Locate the cell with the specified text and output its [X, Y] center coordinate. 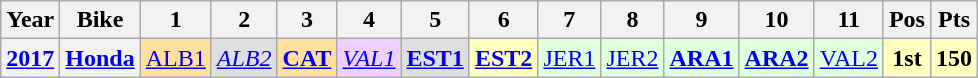
ARA1 [702, 58]
VAL1 [369, 58]
CAT [307, 58]
7 [570, 20]
JER2 [632, 58]
EST2 [503, 58]
JER1 [570, 58]
2017 [30, 58]
5 [435, 20]
EST1 [435, 58]
ALB2 [244, 58]
2 [244, 20]
Year [30, 20]
VAL2 [848, 58]
3 [307, 20]
1 [176, 20]
9 [702, 20]
Bike [100, 20]
11 [848, 20]
6 [503, 20]
ALB1 [176, 58]
1st [906, 58]
4 [369, 20]
ARA2 [776, 58]
Honda [100, 58]
8 [632, 20]
10 [776, 20]
Pos [906, 20]
Pts [954, 20]
150 [954, 58]
